Scan for the cell matching the given text and deliver its (X, Y) coordinate at center. 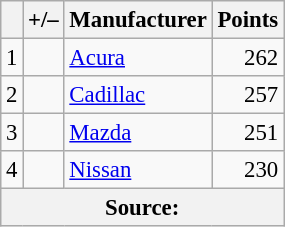
Points (248, 20)
Mazda (138, 133)
1 (12, 58)
Nissan (138, 170)
3 (12, 133)
Cadillac (138, 95)
+/– (44, 20)
257 (248, 95)
Acura (138, 58)
Manufacturer (138, 20)
251 (248, 133)
2 (12, 95)
262 (248, 58)
230 (248, 170)
Source: (142, 208)
4 (12, 170)
